Extract the [X, Y] coordinate from the center of the cell holding the provided text.  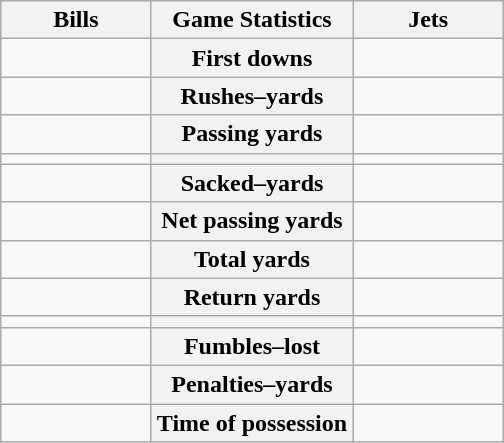
Sacked–yards [252, 183]
Rushes–yards [252, 96]
Time of possession [252, 423]
Penalties–yards [252, 384]
Net passing yards [252, 221]
Return yards [252, 297]
Passing yards [252, 134]
Total yards [252, 259]
Fumbles–lost [252, 346]
Game Statistics [252, 20]
Jets [428, 20]
First downs [252, 58]
Bills [76, 20]
